Provide the (x, y) coordinate of the cell's center where the given text is located.  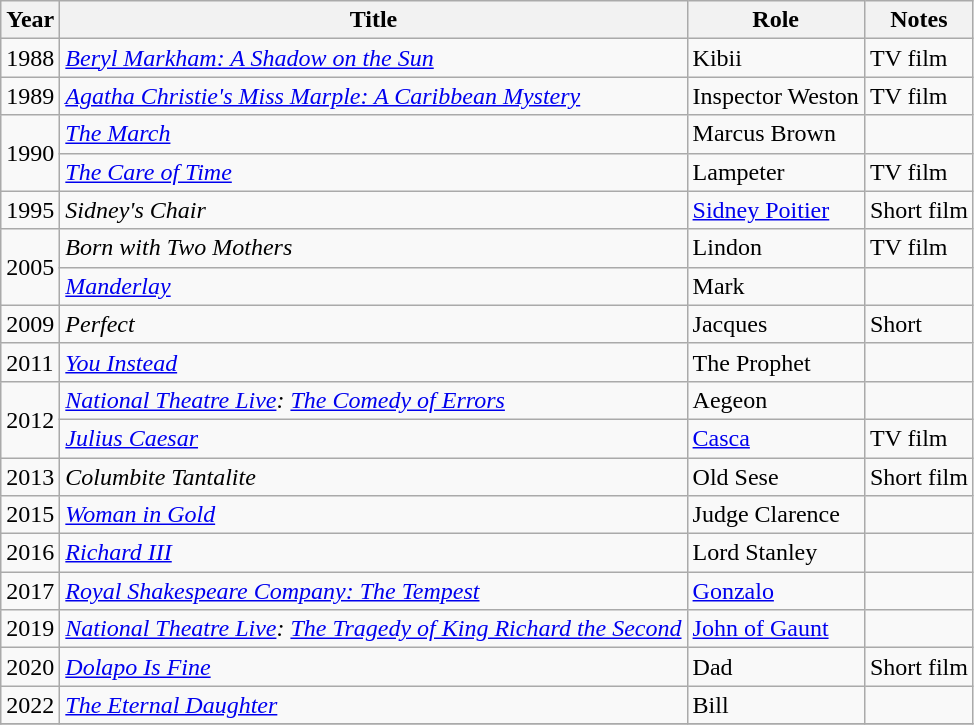
Columbite Tantalite (374, 477)
2016 (30, 553)
1988 (30, 58)
Agatha Christie's Miss Marple: A Caribbean Mystery (374, 96)
Lord Stanley (776, 553)
Notes (918, 20)
National Theatre Live: The Tragedy of King Richard the Second (374, 629)
The March (374, 134)
Role (776, 20)
1995 (30, 210)
Lindon (776, 248)
Short (918, 324)
2015 (30, 515)
Dad (776, 667)
Woman in Gold (374, 515)
Dolapo Is Fine (374, 667)
John of Gaunt (776, 629)
Title (374, 20)
The Eternal Daughter (374, 705)
Born with Two Mothers (374, 248)
Bill (776, 705)
You Instead (374, 362)
Mark (776, 286)
2009 (30, 324)
Manderlay (374, 286)
1989 (30, 96)
Lampeter (776, 172)
2020 (30, 667)
2011 (30, 362)
2022 (30, 705)
Aegeon (776, 400)
Year (30, 20)
2013 (30, 477)
Judge Clarence (776, 515)
Julius Caesar (374, 438)
Royal Shakespeare Company: The Tempest (374, 591)
The Prophet (776, 362)
Perfect (374, 324)
Casca (776, 438)
2012 (30, 419)
Beryl Markham: A Shadow on the Sun (374, 58)
2005 (30, 267)
Inspector Weston (776, 96)
1990 (30, 153)
Marcus Brown (776, 134)
National Theatre Live: The Comedy of Errors (374, 400)
Old Sese (776, 477)
Sidney Poitier (776, 210)
Jacques (776, 324)
2017 (30, 591)
The Care of Time (374, 172)
Richard III (374, 553)
Sidney's Chair (374, 210)
2019 (30, 629)
Gonzalo (776, 591)
Kibii (776, 58)
